Detect which cell encompasses the target text, then output its (X, Y) center coordinate. 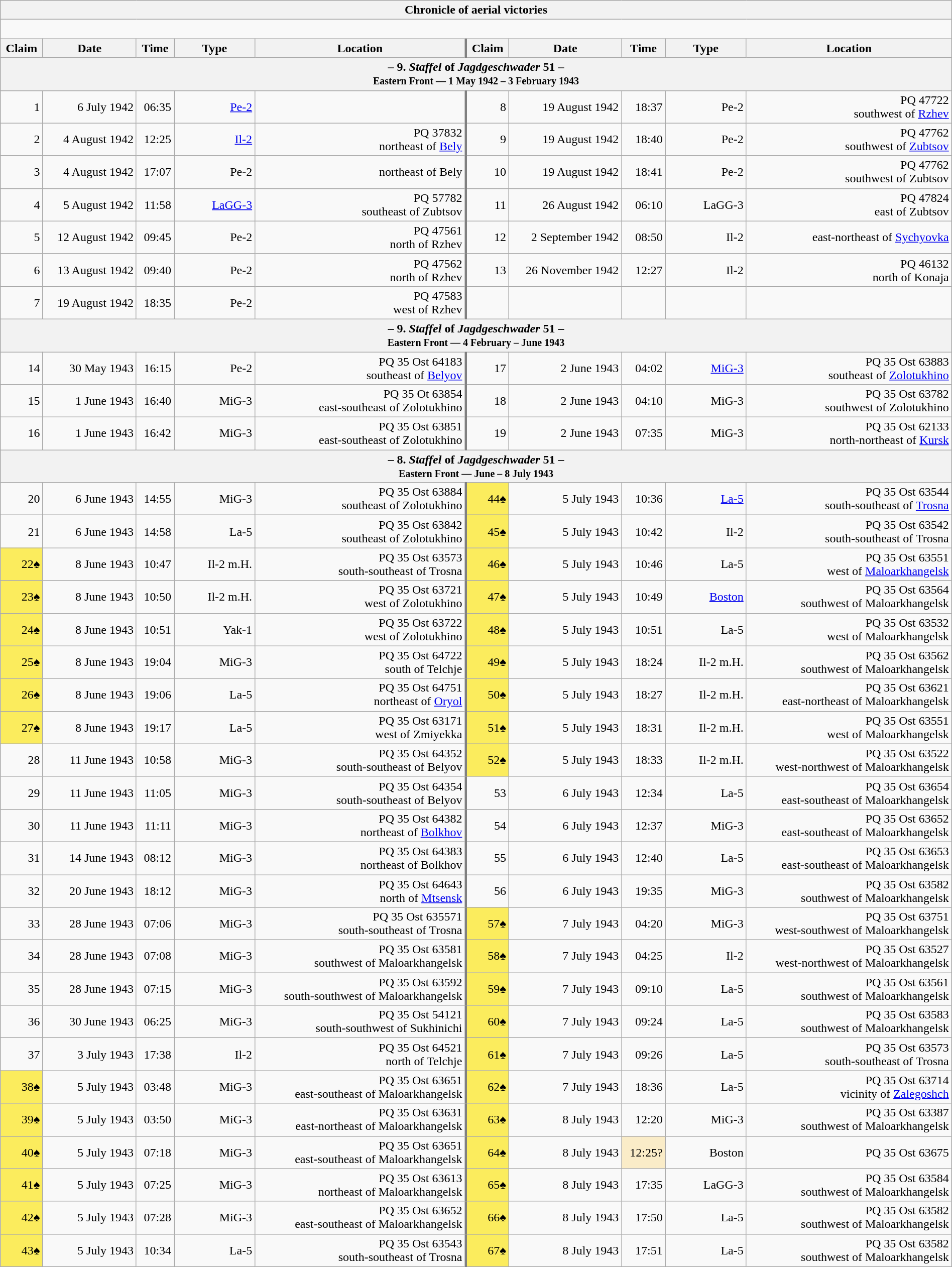
30 (22, 826)
PQ 35 Ost 63583 southwest of Maloarkhangelsk (849, 1021)
41♠ (22, 1185)
Chronicle of aerial victories (476, 10)
54 (487, 826)
66♠ (487, 1217)
03:48 (155, 1087)
52♠ (487, 760)
PQ 35 Ost 63851 east-southeast of Zolotukhino (361, 434)
11:05 (155, 792)
45♠ (487, 531)
PQ 35 Ost 63621 east-northeast of Maloarkhangelsk (849, 695)
PQ 35 Ost 63653 east-southeast of Maloarkhangelsk (849, 858)
17:51 (644, 1250)
PQ 35 Ost 63581 southwest of Maloarkhangelsk (361, 956)
east-northeast of Sychyovka (849, 237)
PQ 35 Ost 64382 northeast of Bolkhov (361, 826)
14 June 1943 (89, 858)
10:49 (644, 597)
22♠ (22, 564)
10:34 (155, 1250)
26♠ (22, 695)
PQ 35 Ost 63584 southwest of Maloarkhangelsk (849, 1185)
PQ 35 Ost 64352 south-southeast of Belyov (361, 760)
12 August 1942 (89, 237)
1 (22, 106)
03:50 (155, 1120)
62♠ (487, 1087)
– 9. Staffel of Jagdgeschwader 51 –Eastern Front — 1 May 1942 – 3 February 1943 (476, 74)
63♠ (487, 1120)
18:37 (644, 106)
09:45 (155, 237)
50♠ (487, 695)
12:34 (644, 792)
18:41 (644, 172)
18:36 (644, 1087)
24♠ (22, 630)
– 8. Staffel of Jagdgeschwader 51 –Eastern Front — June – 8 July 1943 (476, 466)
18:31 (644, 727)
PQ 35 Ost 63721 west of Zolotukhino (361, 597)
57♠ (487, 924)
27♠ (22, 727)
18:35 (155, 302)
PQ 35 Ost 63613 northeast of Maloarkhangelsk (361, 1185)
PQ 35 Ost 63592 south-southwest of Maloarkhangelsk (361, 989)
09:10 (644, 989)
37 (22, 1055)
PQ 35 Ot 63854 east-southeast of Zolotukhino (361, 401)
16:42 (155, 434)
12:25? (644, 1152)
17 (487, 368)
PQ 35 Ost 63884 southeast of Zolotukhino (361, 499)
Yak-1 (215, 630)
56 (487, 891)
28 (22, 760)
07:28 (155, 1217)
PQ 35 Ost 63751 west-southwest of Maloarkhangelsk (849, 924)
06:35 (155, 106)
8 (487, 106)
59♠ (487, 989)
northeast of Bely (361, 172)
04:25 (644, 956)
PQ 35 Ost 63522 west-northwest of Maloarkhangelsk (849, 760)
13 August 1942 (89, 270)
PQ 35 Ost 64722 south of Telchje (361, 662)
18:27 (644, 695)
58♠ (487, 956)
PQ 35 Ost 63544 south-southeast of Trosna (849, 499)
16 (22, 434)
04:20 (644, 924)
– 9. Staffel of Jagdgeschwader 51 –Eastern Front — 4 February – June 1943 (476, 335)
30 June 1943 (89, 1021)
07:06 (155, 924)
17:35 (644, 1185)
12:37 (644, 826)
53 (487, 792)
17:38 (155, 1055)
31 (22, 858)
PQ 35 Ost 63387 southwest of Maloarkhangelsk (849, 1120)
32 (22, 891)
PQ 35 Ost 64521 north of Telchje (361, 1055)
10:50 (155, 597)
PQ 35 Ost 635571 south-southeast of Trosna (361, 924)
11 (487, 205)
PQ 35 Ost 63842 southeast of Zolotukhino (361, 531)
49♠ (487, 662)
3 (22, 172)
11:58 (155, 205)
PQ 35 Ost 63561 southwest of Maloarkhangelsk (849, 989)
2 September 1942 (565, 237)
55 (487, 858)
PQ 35 Ost 64183 southeast of Belyov (361, 368)
PQ 35 Ost 63631 east-northeast of Maloarkhangelsk (361, 1120)
42♠ (22, 1217)
06:25 (155, 1021)
44♠ (487, 499)
64♠ (487, 1152)
60♠ (487, 1021)
12:25 (155, 140)
10:46 (644, 564)
PQ 35 Ost 63543 south-southeast of Trosna (361, 1250)
PQ 35 Ost 64643 north of Mtsensk (361, 891)
14:55 (155, 499)
07:15 (155, 989)
PQ 35 Ost 64751 northeast of Oryol (361, 695)
07:35 (644, 434)
30 May 1943 (89, 368)
PQ 35 Ost 64383 northeast of Bolkhov (361, 858)
17:50 (644, 1217)
09:26 (644, 1055)
14 (22, 368)
3 July 1943 (89, 1055)
PQ 35 Ost 63714vicinity of Zalegoshch (849, 1087)
36 (22, 1021)
PQ 35 Ost 63675 (849, 1152)
16:15 (155, 368)
07:18 (155, 1152)
04:10 (644, 401)
17:07 (155, 172)
29 (22, 792)
48♠ (487, 630)
5 (22, 237)
2 (22, 140)
25♠ (22, 662)
09:40 (155, 270)
10:47 (155, 564)
PQ 35 Ost 63722 west of Zolotukhino (361, 630)
PQ 35 Ost 63527 west-northwest of Maloarkhangelsk (849, 956)
PQ 35 Ost 54121 south-southwest of Sukhinichi (361, 1021)
10:58 (155, 760)
PQ 35 Ost 63532 west of Maloarkhangelsk (849, 630)
PQ 35 Ost 64354 south-southeast of Belyov (361, 792)
46♠ (487, 564)
19:04 (155, 662)
08:12 (155, 858)
61♠ (487, 1055)
06:10 (644, 205)
7 (22, 302)
20 June 1943 (89, 891)
18:12 (155, 891)
12 (487, 237)
04:02 (644, 368)
12:40 (644, 858)
11:11 (155, 826)
19:17 (155, 727)
PQ 35 Ost 63883 southeast of Zolotukhino (849, 368)
PQ 35 Ost 63562 southwest of Maloarkhangelsk (849, 662)
PQ 35 Ost 62133 north-northeast of Kursk (849, 434)
PQ 57782 southeast of Zubtsov (361, 205)
6 July 1942 (89, 106)
08:50 (644, 237)
51♠ (487, 727)
PQ 35 Ost 63782 southwest of Zolotukhino (849, 401)
16:40 (155, 401)
5 August 1942 (89, 205)
43♠ (22, 1250)
PQ 37832 northeast of Bely (361, 140)
10:42 (644, 531)
PQ 47561 north of Rzhev (361, 237)
10:36 (644, 499)
67♠ (487, 1250)
20 (22, 499)
18:24 (644, 662)
35 (22, 989)
19:35 (644, 891)
39♠ (22, 1120)
21 (22, 531)
65♠ (487, 1185)
38♠ (22, 1087)
12:27 (644, 270)
26 August 1942 (565, 205)
07:25 (155, 1185)
33 (22, 924)
13 (487, 270)
18:40 (644, 140)
07:08 (155, 956)
15 (22, 401)
4 (22, 205)
9 (487, 140)
23♠ (22, 597)
09:24 (644, 1021)
6 (22, 270)
PQ 47722 southwest of Rzhev (849, 106)
PQ 46132 north of Konaja (849, 270)
PQ 35 Ost 63654 east-southeast of Maloarkhangelsk (849, 792)
14:58 (155, 531)
18:33 (644, 760)
19 (487, 434)
10 (487, 172)
18 (487, 401)
19:06 (155, 695)
PQ 35 Ost 63542 south-southeast of Trosna (849, 531)
12:20 (644, 1120)
26 November 1942 (565, 270)
34 (22, 956)
PQ 47583 west of Rzhev (361, 302)
PQ 47562 north of Rzhev (361, 270)
47♠ (487, 597)
PQ 47824 east of Zubtsov (849, 205)
40♠ (22, 1152)
PQ 35 Ost 63564 southwest of Maloarkhangelsk (849, 597)
PQ 35 Ost 63171 west of Zmiyekka (361, 727)
